Locate the cell with the specified text and output its (X, Y) center coordinate. 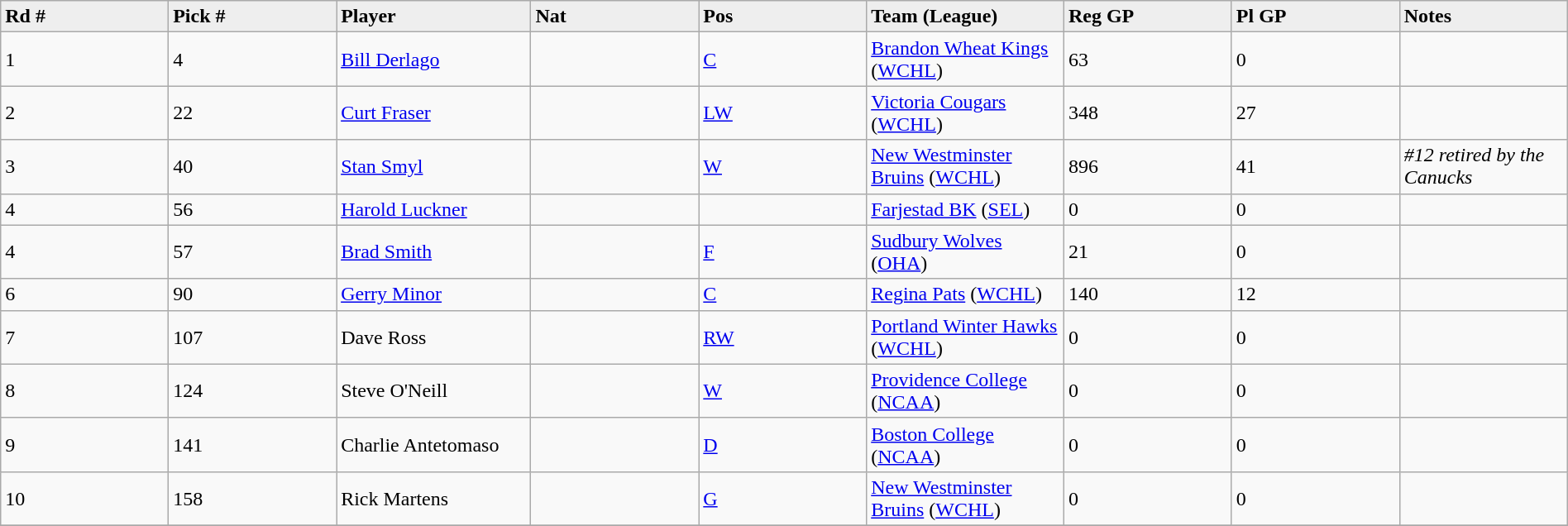
Sudbury Wolves (OHA) (966, 251)
107 (253, 337)
LW (782, 112)
RW (782, 337)
Farjestad BK (SEL) (966, 209)
Notes (1484, 17)
Brandon Wheat Kings (WCHL) (966, 60)
Pl GP (1315, 17)
Boston College (NCAA) (966, 445)
Providence College (NCAA) (966, 390)
Portland Winter Hawks (WCHL) (966, 337)
Gerry Minor (433, 294)
F (782, 251)
10 (84, 498)
6 (84, 294)
#12 retired by the Canucks (1484, 167)
Charlie Antetomaso (433, 445)
Harold Luckner (433, 209)
G (782, 498)
Brad Smith (433, 251)
141 (253, 445)
12 (1315, 294)
57 (253, 251)
D (782, 445)
Pos (782, 17)
Rick Martens (433, 498)
Player (433, 17)
Dave Ross (433, 337)
90 (253, 294)
21 (1148, 251)
22 (253, 112)
27 (1315, 112)
Pick # (253, 17)
41 (1315, 167)
Rd # (84, 17)
Victoria Cougars (WCHL) (966, 112)
158 (253, 498)
Stan Smyl (433, 167)
140 (1148, 294)
40 (253, 167)
56 (253, 209)
Reg GP (1148, 17)
348 (1148, 112)
9 (84, 445)
3 (84, 167)
896 (1148, 167)
1 (84, 60)
Regina Pats (WCHL) (966, 294)
Curt Fraser (433, 112)
7 (84, 337)
Team (League) (966, 17)
Bill Derlago (433, 60)
2 (84, 112)
8 (84, 390)
Nat (615, 17)
63 (1148, 60)
124 (253, 390)
Steve O'Neill (433, 390)
